Extract the [X, Y] coordinate from the center of the cell holding the provided text.  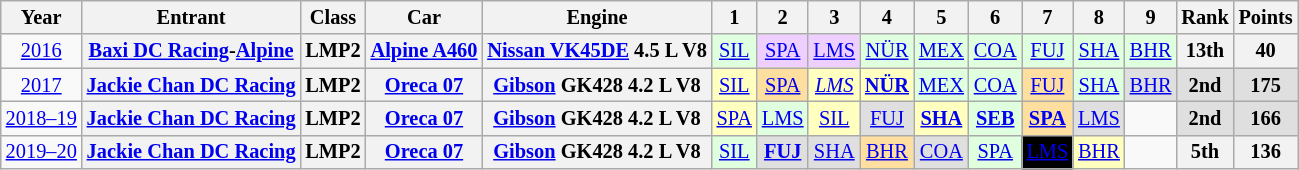
Engine [596, 17]
136 [1266, 152]
1 [734, 17]
4 [887, 17]
5th [1204, 152]
Baxi DC Racing-Alpine [192, 51]
3 [834, 17]
Alpine A460 [424, 51]
SEB [996, 118]
2017 [42, 85]
9 [1151, 17]
166 [1266, 118]
2019–20 [42, 152]
6 [996, 17]
Car [424, 17]
2 [783, 17]
175 [1266, 85]
8 [1099, 17]
5 [942, 17]
Class [332, 17]
Points [1266, 17]
Year [42, 17]
2016 [42, 51]
2018–19 [42, 118]
7 [1048, 17]
13th [1204, 51]
Rank [1204, 17]
Entrant [192, 17]
Nissan VK45DE 4.5 L V8 [596, 51]
40 [1266, 51]
